Capture the cell that displays the provided text and extract its [X, Y] central coordinate. 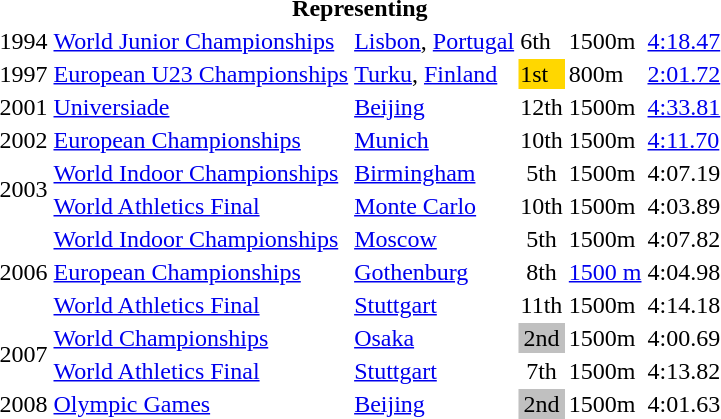
Lisbon, Portugal [434, 41]
12th [542, 107]
7th [542, 371]
8th [542, 272]
World Championships [201, 338]
Universiade [201, 107]
Olympic Games [201, 404]
Turku, Finland [434, 74]
European U23 Championships [201, 74]
Monte Carlo [434, 206]
6th [542, 41]
800m [605, 74]
World Junior Championships [201, 41]
Moscow [434, 239]
11th [542, 305]
Osaka [434, 338]
1st [542, 74]
Gothenburg [434, 272]
Munich [434, 140]
1500 m [605, 272]
Birmingham [434, 173]
